Return the [X, Y] coordinate for the center point of the cell that contains the specified text.  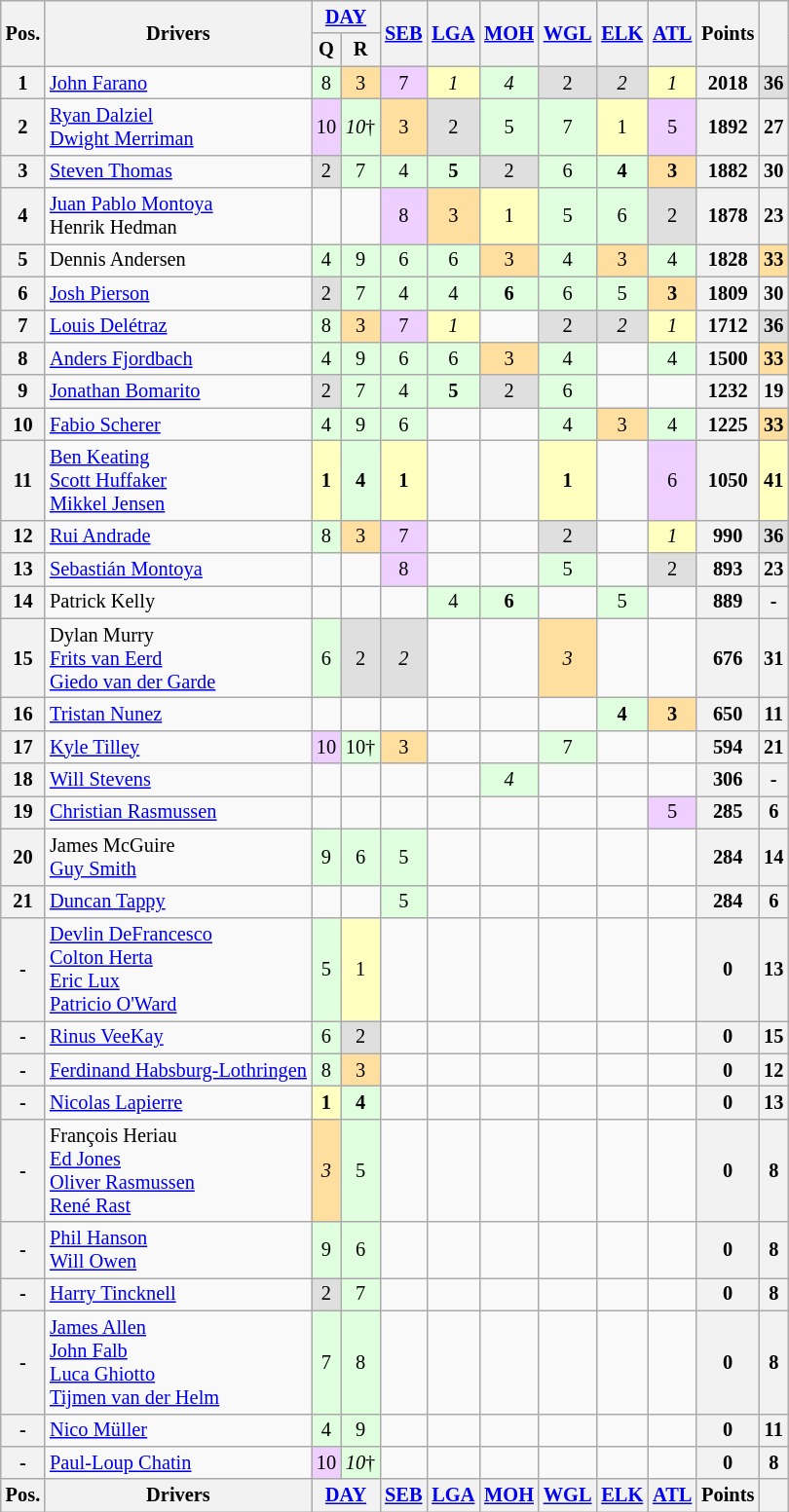
285 [728, 812]
Rui Andrade [178, 536]
306 [728, 780]
18 [23, 780]
Dylan Murry Frits van Eerd Giedo van der Garde [178, 658]
Dennis Andersen [178, 260]
Sebastián Montoya [178, 570]
1712 [728, 326]
650 [728, 714]
27 [773, 127]
Ferdinand Habsburg-Lothringen [178, 1070]
Duncan Tappy [178, 902]
James Allen John Falb Luca Ghiotto Tijmen van der Helm [178, 1362]
Josh Pierson [178, 293]
676 [728, 658]
1878 [728, 216]
Q [326, 50]
990 [728, 536]
1809 [728, 293]
Jonathan Bomarito [178, 391]
Fabio Scherer [178, 424]
594 [728, 747]
R [360, 50]
Anders Fjordbach [178, 358]
893 [728, 570]
Will Stevens [178, 780]
Patrick Kelly [178, 602]
16 [23, 714]
Tristan Nunez [178, 714]
Phil Hanson Will Owen [178, 1250]
Devlin DeFrancesco Colton Herta Eric Lux Patricio O'Ward [178, 969]
1828 [728, 260]
Steven Thomas [178, 171]
Kyle Tilley [178, 747]
20 [23, 857]
Ben Keating Scott Huffaker Mikkel Jensen [178, 480]
Ryan Dalziel Dwight Merriman [178, 127]
1892 [728, 127]
41 [773, 480]
1882 [728, 171]
Christian Rasmussen [178, 812]
1225 [728, 424]
889 [728, 602]
Nico Müller [178, 1430]
17 [23, 747]
31 [773, 658]
Louis Delétraz [178, 326]
Rinus VeeKay [178, 1037]
François Heriau Ed Jones Oliver Rasmussen René Rast [178, 1170]
Harry Tincknell [178, 1294]
Nicolas Lapierre [178, 1102]
1050 [728, 480]
Paul-Loup Chatin [178, 1462]
1232 [728, 391]
James McGuire Guy Smith [178, 857]
John Farano [178, 83]
1500 [728, 358]
Juan Pablo Montoya Henrik Hedman [178, 216]
2018 [728, 83]
